Provide the (X, Y) coordinate of the cell's center where the given text is located.  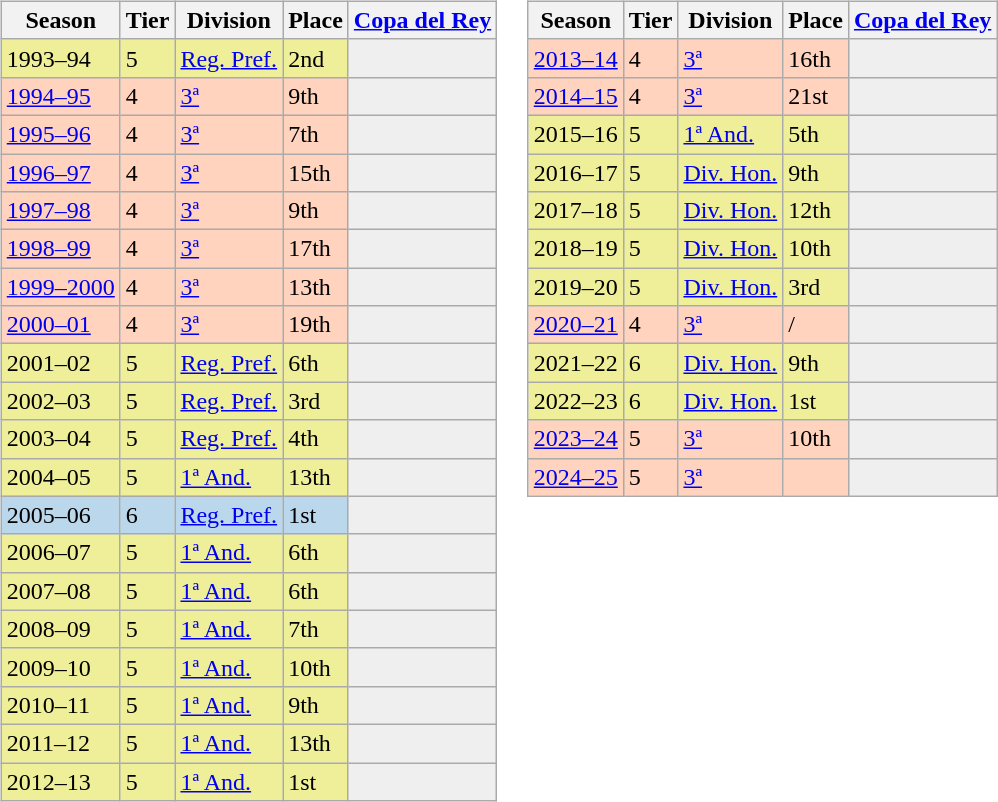
2011–12 (60, 743)
2010–11 (60, 705)
2004–05 (60, 477)
2nd (316, 58)
2005–06 (60, 515)
2001–02 (60, 363)
1995–96 (60, 134)
1999–2000 (60, 287)
2020–21 (576, 325)
2014–15 (576, 96)
5th (816, 134)
2002–03 (60, 401)
17th (316, 249)
/ (816, 325)
2021–22 (576, 363)
2007–08 (60, 591)
1997–98 (60, 211)
2006–07 (60, 553)
2015–16 (576, 134)
16th (816, 58)
21st (816, 96)
4th (316, 439)
2003–04 (60, 439)
15th (316, 173)
2012–13 (60, 781)
12th (816, 211)
2000–01 (60, 325)
2013–14 (576, 58)
2022–23 (576, 401)
19th (316, 325)
2018–19 (576, 249)
2023–24 (576, 439)
2008–09 (60, 629)
1994–95 (60, 96)
1993–94 (60, 58)
1998–99 (60, 249)
2019–20 (576, 287)
1996–97 (60, 173)
2017–18 (576, 211)
2016–17 (576, 173)
2024–25 (576, 477)
2009–10 (60, 667)
